Identify which cell holds the provided text, then report its [x, y] central coordinate. 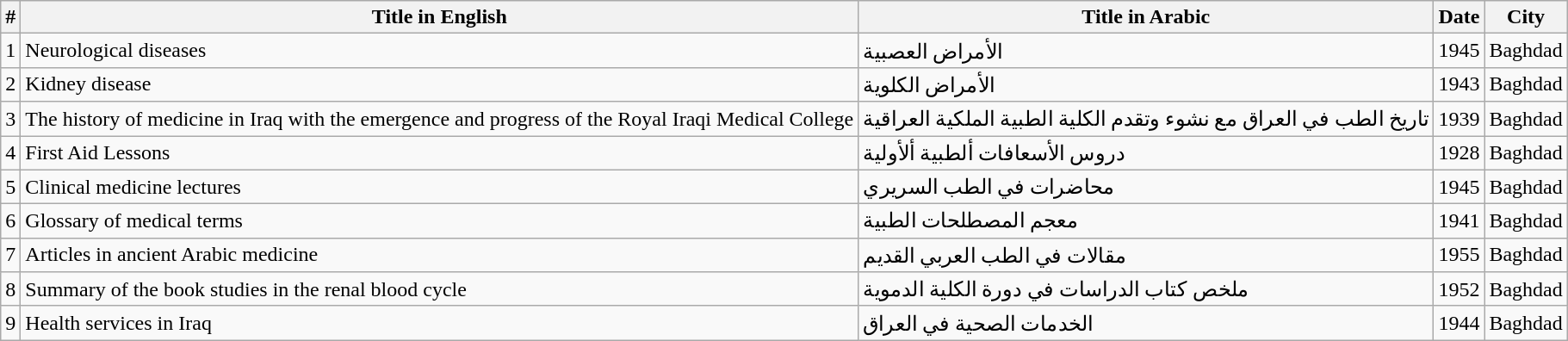
4 [10, 153]
5 [10, 187]
1928 [1459, 153]
1952 [1459, 289]
6 [10, 221]
دروس الأسعافات ألطبية ألأولية [1146, 153]
2 [10, 84]
1 [10, 51]
Date [1459, 17]
1939 [1459, 119]
The history of medicine in Iraq with the emergence and progress of the Royal Iraqi Medical College [439, 119]
Title in Arabic [1146, 17]
Glossary of medical terms [439, 221]
Clinical medicine lectures [439, 187]
First Aid Lessons [439, 153]
9 [10, 323]
1943 [1459, 84]
Health services in Iraq [439, 323]
الأمراض العصبية [1146, 51]
مقالات في الطب العربي القديم [1146, 255]
1941 [1459, 221]
تاريخ الطب في العراق مع نشوء وتقدم الكلية الطبية الملكية العراقية [1146, 119]
City [1526, 17]
الخدمات الصحية في العراق [1146, 323]
محاضرات في الطب السريري [1146, 187]
1944 [1459, 323]
Articles in ancient Arabic medicine [439, 255]
ملخص كتاب الدراسات في دورة الكلية الدموية [1146, 289]
معجم المصطلحات الطبية [1146, 221]
7 [10, 255]
Neurological diseases [439, 51]
1955 [1459, 255]
Summary of the book studies in the renal blood cycle [439, 289]
Title in English [439, 17]
Kidney disease [439, 84]
# [10, 17]
3 [10, 119]
الأمراض الكلوية [1146, 84]
8 [10, 289]
